Find where the given text appears and provide that cell's center as (X, Y) coordinate. 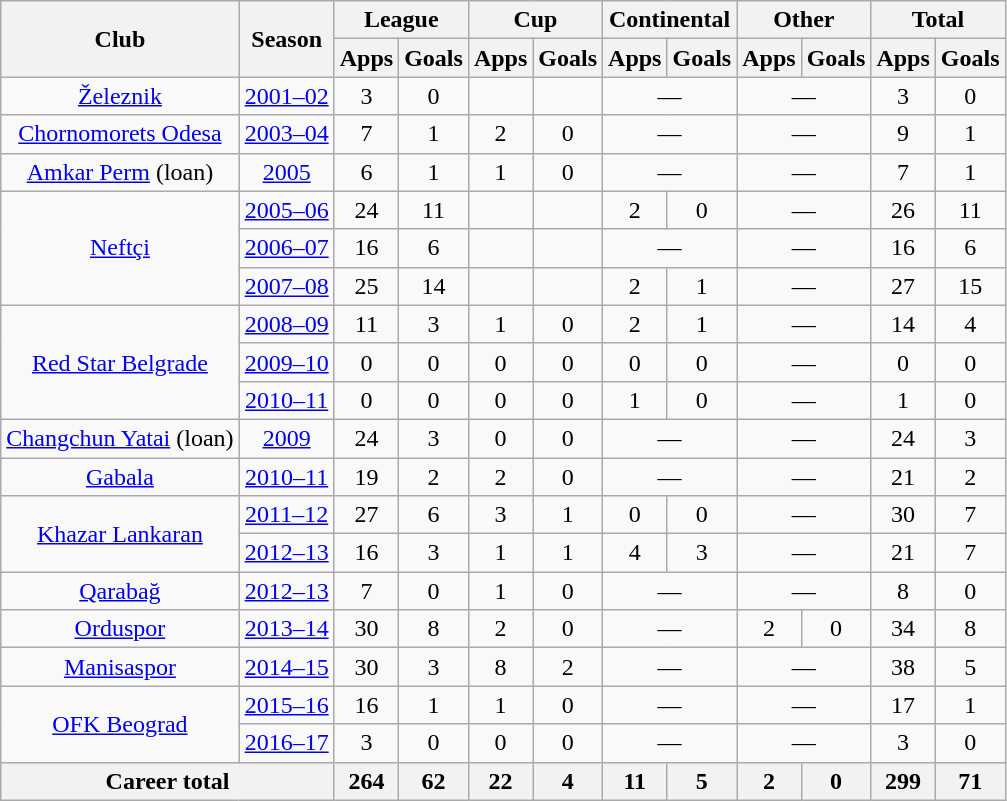
Železnik (120, 96)
2016–17 (286, 743)
Red Star Belgrade (120, 362)
9 (903, 134)
Total (938, 20)
2001–02 (286, 96)
Khazar Lankaran (120, 534)
25 (366, 286)
62 (434, 781)
Season (286, 39)
2014–15 (286, 667)
299 (903, 781)
Manisaspor (120, 667)
34 (903, 629)
26 (903, 210)
2013–14 (286, 629)
38 (903, 667)
2005 (286, 172)
Amkar Perm (loan) (120, 172)
OFK Beograd (120, 724)
Neftçi (120, 248)
19 (366, 477)
2009–10 (286, 362)
2003–04 (286, 134)
22 (500, 781)
League (401, 20)
2007–08 (286, 286)
Cup (535, 20)
Continental (670, 20)
2008–09 (286, 324)
Qarabağ (120, 591)
Career total (168, 781)
Changchun Yatai (loan) (120, 438)
17 (903, 705)
Other (804, 20)
2005–06 (286, 210)
2009 (286, 438)
2006–07 (286, 248)
2011–12 (286, 515)
71 (970, 781)
264 (366, 781)
Chornomorets Odesa (120, 134)
15 (970, 286)
Club (120, 39)
Orduspor (120, 629)
Gabala (120, 477)
2015–16 (286, 705)
